From the cell containing the given text, extract its center point as [X, Y] coordinate. 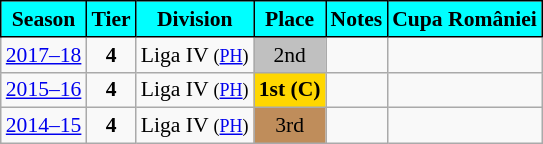
2014–15 [44, 126]
2015–16 [44, 90]
3rd [290, 126]
Cupa României [464, 19]
Place [290, 19]
Division [195, 19]
2nd [290, 55]
Notes [357, 19]
Season [44, 19]
1st (C) [290, 90]
2017–18 [44, 55]
Tier [110, 19]
